Locate the cell with the specified text and output its [x, y] center coordinate. 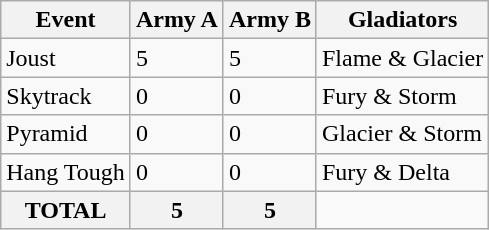
Fury & Storm [402, 96]
Army A [176, 20]
Army B [270, 20]
Flame & Glacier [402, 58]
Skytrack [66, 96]
Fury & Delta [402, 172]
Gladiators [402, 20]
Pyramid [66, 134]
TOTAL [66, 210]
Hang Tough [66, 172]
Glacier & Storm [402, 134]
Event [66, 20]
Joust [66, 58]
